Identify which cell holds the provided text, then report its [X, Y] central coordinate. 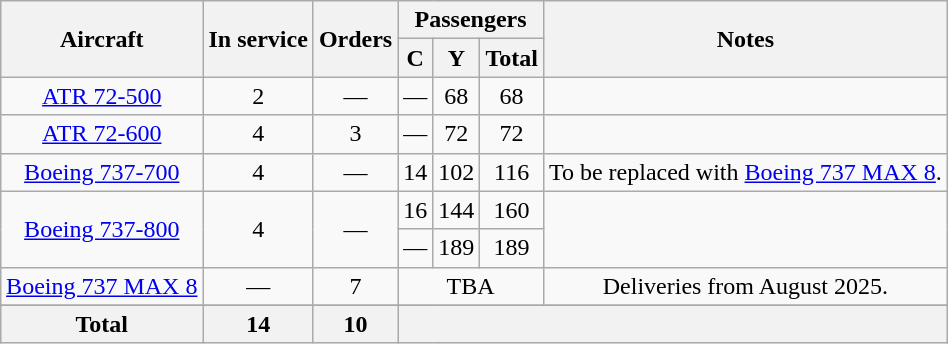
C [416, 58]
144 [456, 210]
Notes [745, 39]
TBA [471, 286]
Orders [355, 39]
Y [456, 58]
160 [512, 210]
Boeing 737-700 [102, 172]
16 [416, 210]
Boeing 737 MAX 8 [102, 286]
Deliveries from August 2025. [745, 286]
Passengers [471, 20]
ATR 72-500 [102, 96]
116 [512, 172]
Aircraft [102, 39]
In service [258, 39]
ATR 72-600 [102, 134]
2 [258, 96]
3 [355, 134]
To be replaced with Boeing 737 MAX 8. [745, 172]
7 [355, 286]
10 [355, 324]
Boeing 737-800 [102, 229]
102 [456, 172]
